For the text-containing cell, return its midpoint in [x, y] coordinate format. 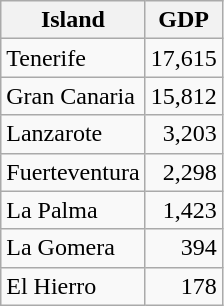
178 [184, 286]
La Gomera [73, 248]
Fuerteventura [73, 172]
2,298 [184, 172]
3,203 [184, 134]
El Hierro [73, 286]
GDP [184, 20]
Tenerife [73, 58]
1,423 [184, 210]
15,812 [184, 96]
394 [184, 248]
La Palma [73, 210]
17,615 [184, 58]
Gran Canaria [73, 96]
Lanzarote [73, 134]
Island [73, 20]
